Capture the cell that displays the provided text and extract its [X, Y] central coordinate. 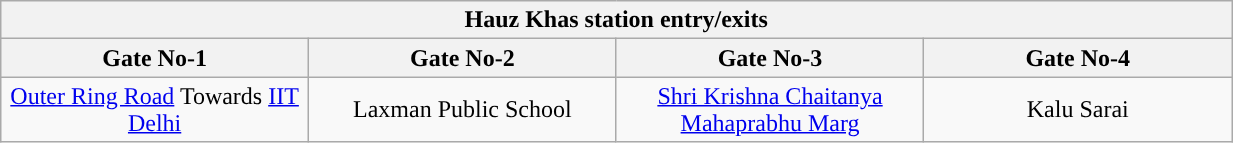
Gate No-1 [155, 58]
Shri Krishna Chaitanya Mahaprabhu Marg [770, 110]
Outer Ring Road Towards IIT Delhi [155, 110]
Kalu Sarai [1078, 110]
Laxman Public School [462, 110]
Gate No-4 [1078, 58]
Gate No-2 [462, 58]
Gate No-3 [770, 58]
Hauz Khas station entry/exits [616, 20]
